For the text-containing cell, return its midpoint in (X, Y) coordinate format. 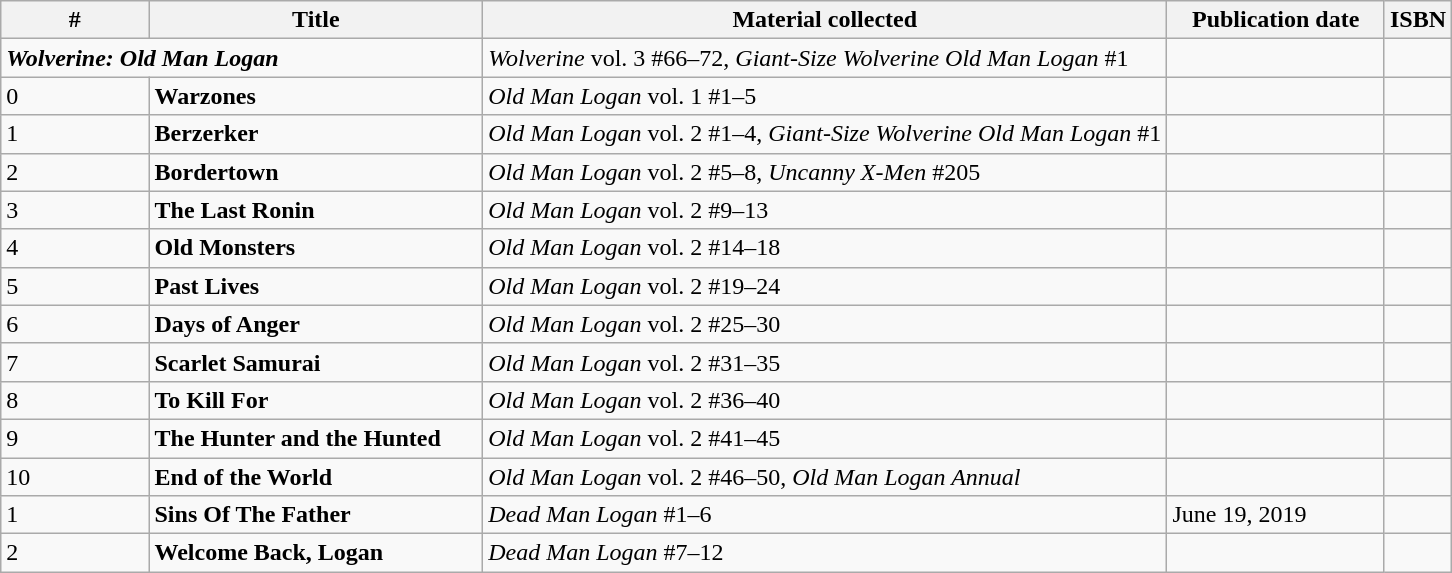
Publication date (1276, 20)
ISBN (1418, 20)
Old Man Logan vol. 2 #41–45 (825, 438)
Old Monsters (316, 248)
Material collected (825, 20)
Old Man Logan vol. 2 #25–30 (825, 324)
The Hunter and the Hunted (316, 438)
5 (75, 286)
Berzerker (316, 134)
9 (75, 438)
3 (75, 210)
Scarlet Samurai (316, 362)
Old Man Logan vol. 2 #46–50, Old Man Logan Annual (825, 477)
0 (75, 96)
Old Man Logan vol. 2 #14–18 (825, 248)
7 (75, 362)
6 (75, 324)
10 (75, 477)
Sins Of The Father (316, 515)
Days of Anger (316, 324)
Title (316, 20)
4 (75, 248)
# (75, 20)
End of the World (316, 477)
Old Man Logan vol. 2 #31–35 (825, 362)
To Kill For (316, 400)
Old Man Logan vol. 2 #19–24 (825, 286)
Dead Man Logan #1–6 (825, 515)
Old Man Logan vol. 2 #1–4, Giant-Size Wolverine Old Man Logan #1 (825, 134)
June 19, 2019 (1276, 515)
Old Man Logan vol. 2 #36–40 (825, 400)
Past Lives (316, 286)
8 (75, 400)
Welcome Back, Logan (316, 553)
Old Man Logan vol. 2 #5–8, Uncanny X-Men #205 (825, 172)
The Last Ronin (316, 210)
Old Man Logan vol. 1 #1–5 (825, 96)
Bordertown (316, 172)
Wolverine: Old Man Logan (242, 58)
Wolverine vol. 3 #66–72, Giant-Size Wolverine Old Man Logan #1 (825, 58)
Dead Man Logan #7–12 (825, 553)
Old Man Logan vol. 2 #9–13 (825, 210)
Warzones (316, 96)
